Return [x, y] of the center of cell containing provided text 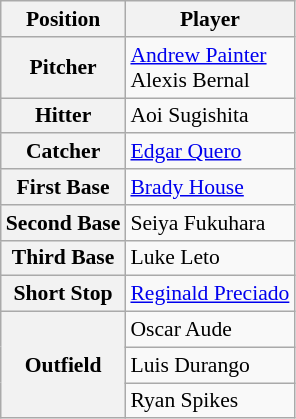
Short Stop [64, 294]
Seiya Fukuhara [210, 223]
Luis Durango [210, 365]
Player [210, 19]
Aoi Sugishita [210, 116]
Ryan Spikes [210, 401]
Second Base [64, 223]
Outfield [64, 366]
Position [64, 19]
Andrew Painter Alexis Bernal [210, 68]
Edgar Quero [210, 152]
Reginald Preciado [210, 294]
Pitcher [64, 68]
First Base [64, 187]
Catcher [64, 152]
Hitter [64, 116]
Brady House [210, 187]
Luke Leto [210, 258]
Oscar Aude [210, 330]
Third Base [64, 258]
